Output the [X, Y] coordinate of the center of the cell containing the given text.  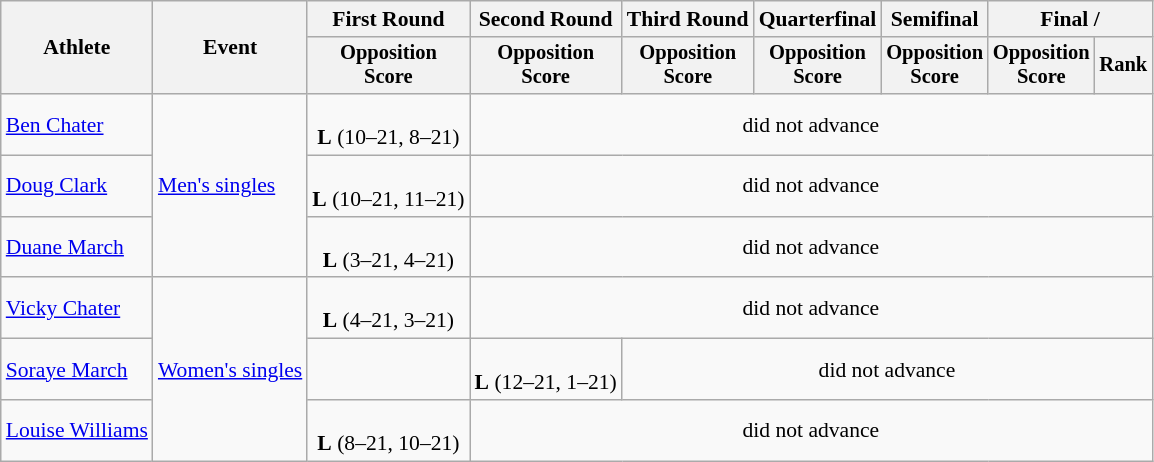
Final / [1070, 19]
L (12–21, 1–21) [546, 370]
Semifinal [934, 19]
Women's singles [230, 370]
First Round [388, 19]
L (3–21, 4–21) [388, 248]
Soraye March [77, 370]
Quarterfinal [818, 19]
Doug Clark [77, 186]
L (8–21, 10–21) [388, 430]
Rank [1124, 66]
Athlete [77, 48]
Event [230, 48]
L (4–21, 3–21) [388, 308]
L (10–21, 8–21) [388, 124]
Vicky Chater [77, 308]
Louise Williams [77, 430]
Men's singles [230, 186]
Second Round [546, 19]
Third Round [688, 19]
Duane March [77, 248]
Ben Chater [77, 124]
L (10–21, 11–21) [388, 186]
